Locate the cell with the specified text and output its [X, Y] center coordinate. 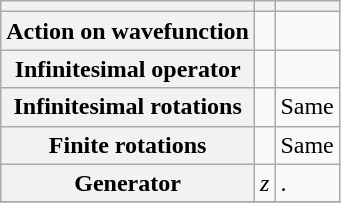
Action on wavefunction [128, 31]
Infinitesimal rotations [128, 107]
z [264, 183]
. [307, 183]
Finite rotations [128, 145]
Generator [128, 183]
Infinitesimal operator [128, 69]
